Search for the cell housing the specified text and yield its [x, y] center coordinate. 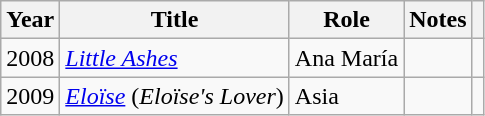
Ana María [346, 58]
2009 [30, 96]
Title [175, 20]
Asia [346, 96]
Notes [438, 20]
Little Ashes [175, 58]
Year [30, 20]
2008 [30, 58]
Role [346, 20]
Eloïse (Eloïse's Lover) [175, 96]
